Scan for the cell matching the given text and deliver its (X, Y) coordinate at center. 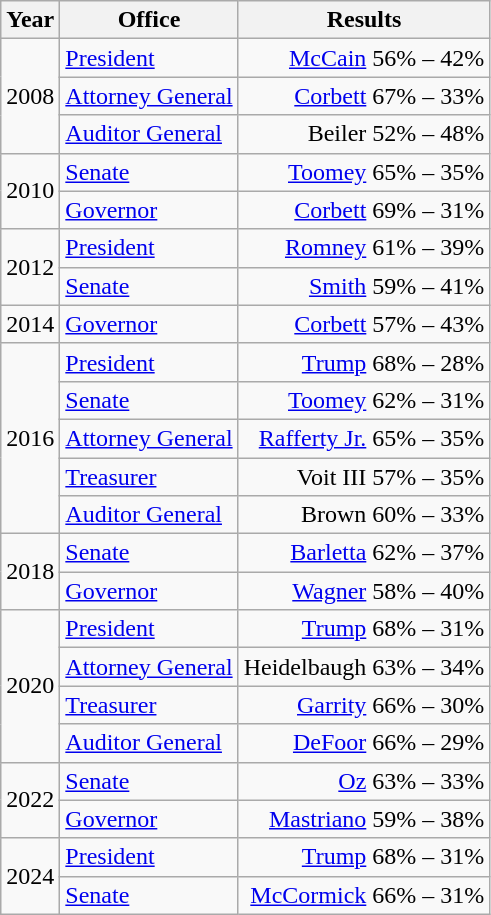
Heidelbaugh 63% – 34% (364, 667)
Rafferty Jr. 65% – 35% (364, 438)
Corbett 67% – 33% (364, 96)
Year (30, 20)
Oz 63% – 33% (364, 781)
McCain 56% – 42% (364, 58)
2014 (30, 324)
Results (364, 20)
Mastriano 59% – 38% (364, 819)
Romney 61% – 39% (364, 248)
Voit III 57% – 35% (364, 477)
Toomey 62% – 31% (364, 400)
Toomey 65% – 35% (364, 172)
2008 (30, 96)
McCormick 66% – 31% (364, 895)
Wagner 58% – 40% (364, 591)
2012 (30, 267)
Beiler 52% – 48% (364, 134)
2010 (30, 191)
Trump 68% – 28% (364, 362)
Office (149, 20)
Barletta 62% – 37% (364, 553)
DeFoor 66% – 29% (364, 743)
2016 (30, 438)
Garrity 66% – 30% (364, 705)
Corbett 69% – 31% (364, 210)
2020 (30, 686)
2024 (30, 876)
Brown 60% – 33% (364, 515)
Corbett 57% – 43% (364, 324)
2022 (30, 800)
Smith 59% – 41% (364, 286)
2018 (30, 572)
